Capture the cell that displays the provided text and extract its (X, Y) central coordinate. 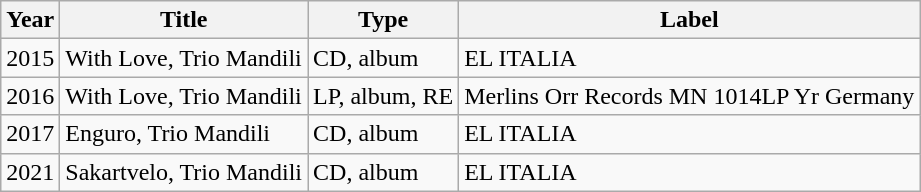
Year (30, 20)
LP, album, RE (384, 96)
Merlins Orr Records MN 1014LP Yr Germany (690, 96)
Title (184, 20)
Type (384, 20)
Sakartvelo, Trio Mandili (184, 172)
2016 (30, 96)
Label (690, 20)
Enguro, Trio Mandili (184, 134)
2015 (30, 58)
2021 (30, 172)
2017 (30, 134)
